Capture the cell that displays the provided text and extract its [X, Y] central coordinate. 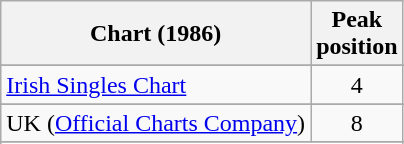
Chart (1986) [156, 34]
UK (Official Charts Company) [156, 123]
Peakposition [357, 34]
4 [357, 85]
8 [357, 123]
Irish Singles Chart [156, 85]
